Detect which cell encompasses the target text, then output its [x, y] center coordinate. 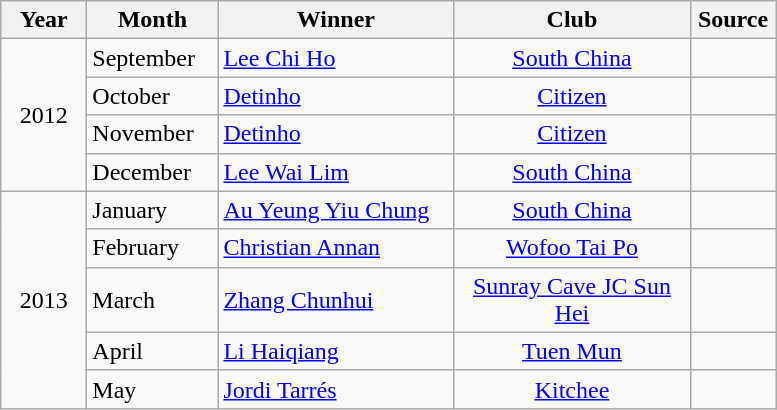
January [152, 210]
Month [152, 20]
Zhang Chunhui [336, 300]
Year [44, 20]
May [152, 389]
Winner [336, 20]
Au Yeung Yiu Chung [336, 210]
March [152, 300]
Kitchee [572, 389]
February [152, 248]
Source [733, 20]
Li Haiqiang [336, 351]
Lee Wai Lim [336, 172]
Club [572, 20]
Tuen Mun [572, 351]
2012 [44, 115]
October [152, 96]
September [152, 58]
Jordi Tarrés [336, 389]
2013 [44, 300]
November [152, 134]
Wofoo Tai Po [572, 248]
Christian Annan [336, 248]
April [152, 351]
Lee Chi Ho [336, 58]
December [152, 172]
Sunray Cave JC Sun Hei [572, 300]
